Return the [x, y] coordinate for the center point of the cell that contains the specified text.  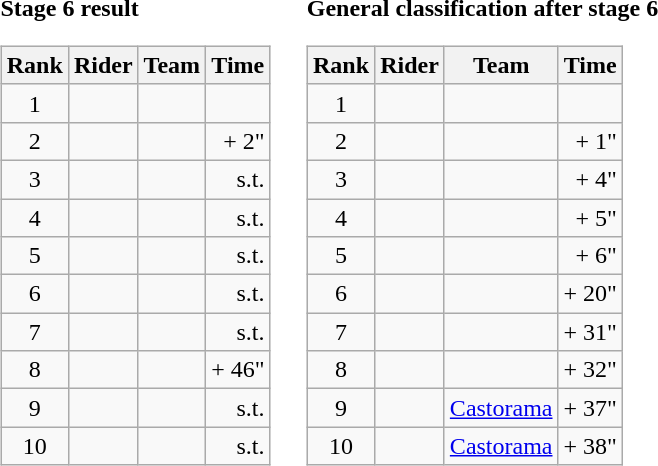
+ 20" [590, 294]
+ 37" [590, 408]
+ 6" [590, 256]
+ 4" [590, 179]
+ 31" [590, 332]
+ 46" [238, 370]
+ 32" [590, 370]
+ 2" [238, 141]
+ 1" [590, 141]
+ 38" [590, 446]
+ 5" [590, 217]
